Scan for the cell matching the given text and deliver its (x, y) coordinate at center. 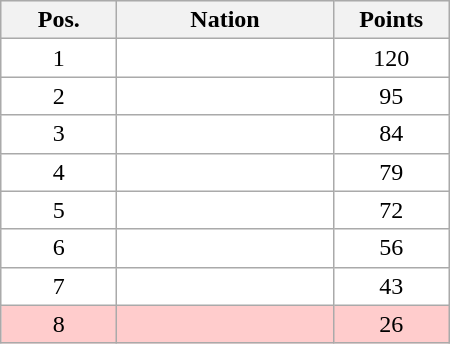
79 (391, 172)
26 (391, 324)
Nation (225, 20)
Points (391, 20)
95 (391, 96)
84 (391, 134)
120 (391, 58)
7 (59, 286)
56 (391, 248)
5 (59, 210)
72 (391, 210)
1 (59, 58)
2 (59, 96)
3 (59, 134)
43 (391, 286)
Pos. (59, 20)
8 (59, 324)
4 (59, 172)
6 (59, 248)
